Determine the (x, y) coordinate at the center of the cell enclosing the given text.  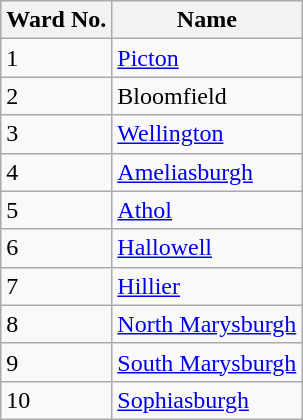
10 (56, 400)
7 (56, 286)
Athol (207, 210)
Bloomfield (207, 96)
9 (56, 362)
North Marysburgh (207, 324)
8 (56, 324)
6 (56, 248)
2 (56, 96)
Sophiasburgh (207, 400)
Hallowell (207, 248)
4 (56, 172)
5 (56, 210)
Wellington (207, 134)
Ward No. (56, 20)
Ameliasburgh (207, 172)
Name (207, 20)
Hillier (207, 286)
Picton (207, 58)
South Marysburgh (207, 362)
3 (56, 134)
1 (56, 58)
